Return (X, Y) of the center of cell containing provided text 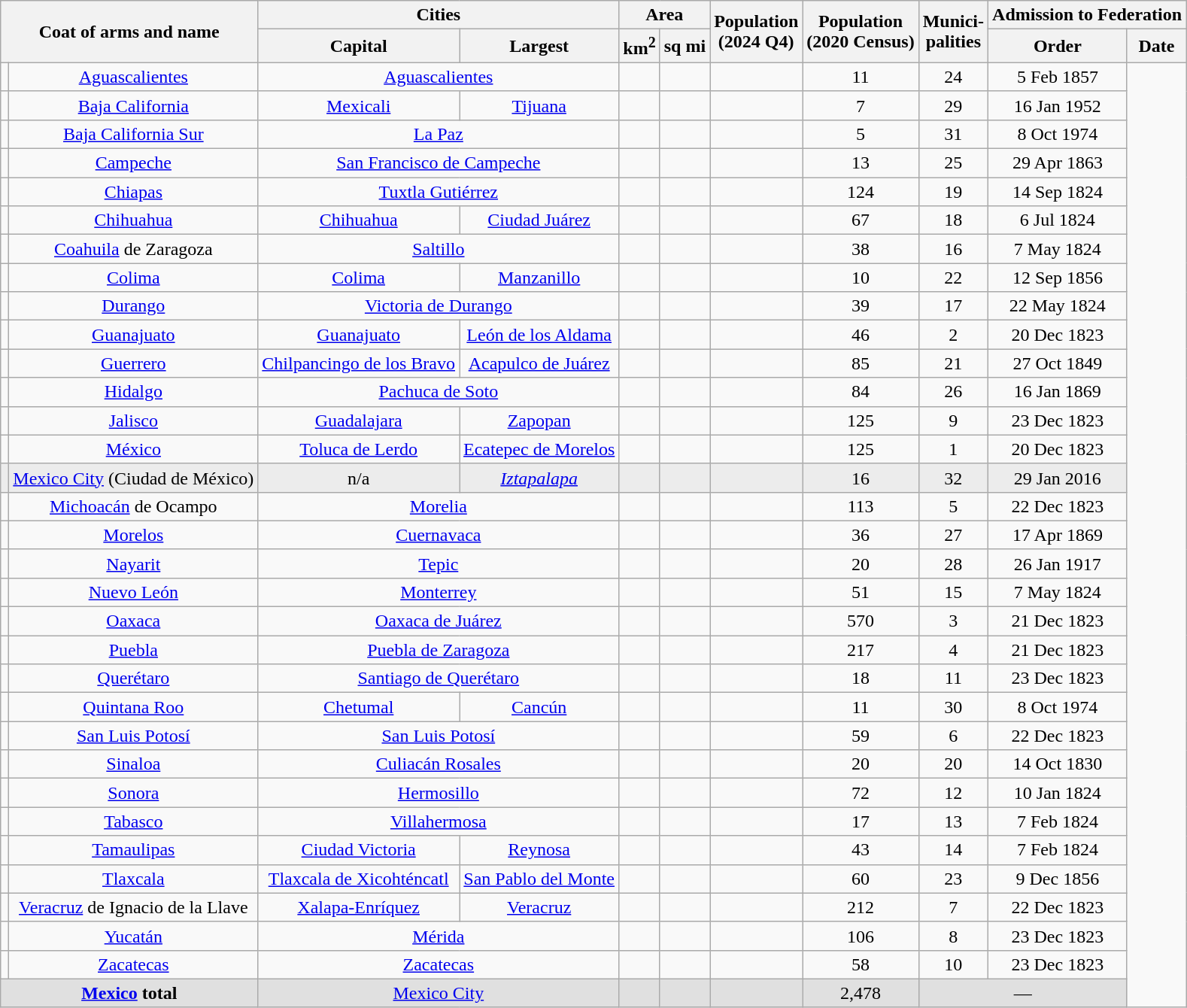
Veracruz (539, 907)
23 (953, 879)
113 (861, 506)
Baja California Sur (134, 134)
Nuevo León (134, 592)
27 (953, 535)
Chilpancingo de los Bravo (359, 363)
Mexico City (Ciudad de México) (134, 478)
16 Jan 1952 (1058, 105)
Reynosa (539, 850)
58 (861, 964)
Tlaxcala (134, 879)
2 (953, 335)
Xalapa-Enríquez (359, 907)
3 (953, 621)
10 Jan 1824 (1058, 793)
Mexicali (359, 105)
22 May 1824 (1058, 306)
2,478 (861, 993)
25 (953, 163)
Mérida (439, 936)
Largest (539, 47)
Tuxtla Gutiérrez (439, 192)
39 (861, 306)
8 (953, 936)
26 (953, 392)
Oaxaca (134, 621)
Mexico total (129, 993)
19 (953, 192)
Capital (359, 47)
Ciudad Juárez (539, 220)
9 Dec 1856 (1058, 879)
28 (953, 563)
570 (861, 621)
Admission to Federation (1088, 15)
84 (861, 392)
Ecatepec de Morelos (539, 449)
Morelos (134, 535)
Puebla de Zaragoza (439, 650)
Coahuila de Zaragoza (134, 249)
26 Jan 1917 (1058, 563)
Quintana Roo (134, 707)
46 (861, 335)
Date (1156, 47)
Puebla (134, 650)
22 (953, 278)
Coat of arms and name (129, 32)
Victoria de Durango (439, 306)
km2 (639, 47)
12 (953, 793)
124 (861, 192)
Durango (134, 306)
Hidalgo (134, 392)
Tijuana (539, 105)
San Pablo del Monte (539, 879)
14 Sep 1824 (1058, 192)
Culiacán Rosales (439, 764)
29 Jan 2016 (1058, 478)
Michoacán de Ocampo (134, 506)
Zapopan (539, 421)
43 (861, 850)
38 (861, 249)
Population(2020 Census) (861, 32)
Sonora (134, 793)
Manzanillo (539, 278)
14 Oct 1830 (1058, 764)
Nayarit (134, 563)
Campeche (134, 163)
León de los Aldama (539, 335)
La Paz (439, 134)
Cuernavaca (439, 535)
Guadalajara (359, 421)
9 (953, 421)
— (1023, 993)
1 (953, 449)
16 Jan 1869 (1058, 392)
17 Apr 1869 (1058, 535)
36 (861, 535)
31 (953, 134)
Oaxaca de Juárez (439, 621)
67 (861, 220)
4 (953, 650)
Iztapalapa (539, 478)
Toluca de Lerdo (359, 449)
Villahermosa (439, 821)
Tlaxcala de Xicohténcatl (359, 879)
12 Sep 1856 (1058, 278)
Order (1058, 47)
Tamaulipas (134, 850)
Cancún (539, 707)
212 (861, 907)
Chetumal (359, 707)
Tepic (439, 563)
5 Feb 1857 (1058, 77)
Chiapas (134, 192)
Cities (439, 15)
Pachuca de Soto (439, 392)
27 Oct 1849 (1058, 363)
Jalisco (134, 421)
6 Jul 1824 (1058, 220)
24 (953, 77)
59 (861, 736)
Querétaro (134, 679)
Yucatán (134, 936)
Area (665, 15)
n/a (359, 478)
6 (953, 736)
29 (953, 105)
85 (861, 363)
72 (861, 793)
Mexico City (439, 993)
San Francisco de Campeche (439, 163)
51 (861, 592)
Munici-palities (953, 32)
Monterrey (439, 592)
21 (953, 363)
29 Apr 1863 (1058, 163)
32 (953, 478)
Guerrero (134, 363)
Santiago de Querétaro (439, 679)
Sinaloa (134, 764)
sq mi (685, 47)
Tabasco (134, 821)
Baja California (134, 105)
México (134, 449)
15 (953, 592)
Hermosillo (439, 793)
30 (953, 707)
Population(2024 Q4) (757, 32)
106 (861, 936)
14 (953, 850)
217 (861, 650)
60 (861, 879)
Veracruz de Ignacio de la Llave (134, 907)
Saltillo (439, 249)
Ciudad Victoria (359, 850)
Morelia (439, 506)
Acapulco de Juárez (539, 363)
